Scan for the cell matching the given text and deliver its (X, Y) coordinate at center. 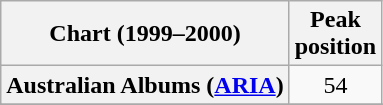
Peakposition (335, 34)
54 (335, 85)
Australian Albums (ARIA) (145, 85)
Chart (1999–2000) (145, 34)
